Determine the [x, y] coordinate at the center of the cell enclosing the given text.  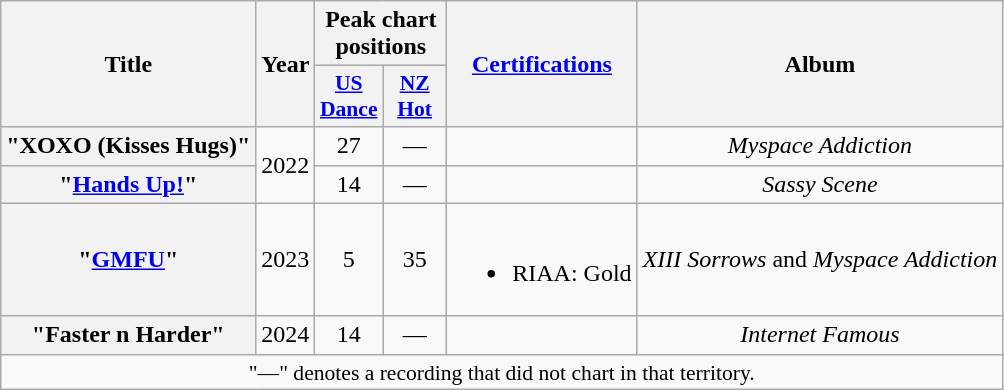
Internet Famous [820, 335]
27 [349, 146]
2023 [286, 260]
Peak chart positions [381, 34]
Year [286, 64]
XIII Sorrows and Myspace Addiction [820, 260]
2022 [286, 165]
RIAA: Gold [542, 260]
"Faster n Harder" [128, 335]
"GMFU" [128, 260]
Album [820, 64]
"XOXO (Kisses Hugs)" [128, 146]
Sassy Scene [820, 184]
2024 [286, 335]
Myspace Addiction [820, 146]
5 [349, 260]
USDance [349, 96]
NZHot [415, 96]
"—" denotes a recording that did not chart in that territory. [502, 372]
Certifications [542, 64]
"Hands Up!" [128, 184]
35 [415, 260]
Title [128, 64]
